Detect which cell encompasses the target text, then output its [x, y] center coordinate. 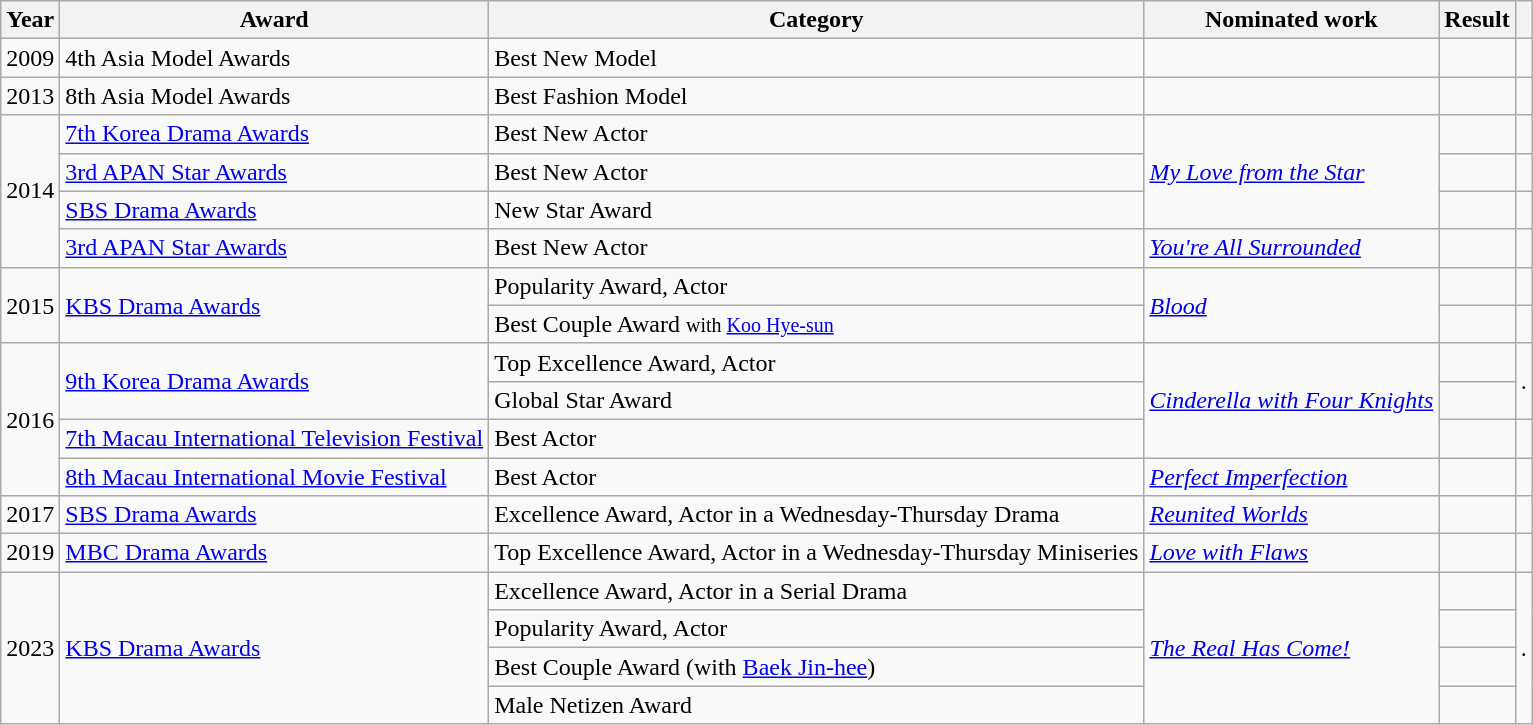
Blood [1292, 305]
Best Couple Award (with Baek Jin-hee) [816, 667]
Category [816, 20]
7th Macau International Television Festival [274, 438]
2019 [30, 553]
My Love from the Star [1292, 172]
2014 [30, 191]
Perfect Imperfection [1292, 477]
2016 [30, 419]
Best New Model [816, 58]
2017 [30, 515]
Global Star Award [816, 400]
The Real Has Come! [1292, 648]
Top Excellence Award, Actor [816, 362]
8th Asia Model Awards [274, 96]
Best Couple Award with Koo Hye-sun [816, 324]
Result [1477, 20]
Reunited Worlds [1292, 515]
Top Excellence Award, Actor in a Wednesday-Thursday Miniseries [816, 553]
4th Asia Model Awards [274, 58]
2013 [30, 96]
Male Netizen Award [816, 705]
9th Korea Drama Awards [274, 381]
Excellence Award, Actor in a Serial Drama [816, 591]
MBC Drama Awards [274, 553]
Excellence Award, Actor in a Wednesday-Thursday Drama [816, 515]
Best Fashion Model [816, 96]
7th Korea Drama Awards [274, 134]
2023 [30, 648]
Cinderella with Four Knights [1292, 400]
Award [274, 20]
New Star Award [816, 210]
Nominated work [1292, 20]
2009 [30, 58]
2015 [30, 305]
Year [30, 20]
You're All Surrounded [1292, 248]
Love with Flaws [1292, 553]
8th Macau International Movie Festival [274, 477]
